Capture the cell that displays the provided text and extract its (X, Y) central coordinate. 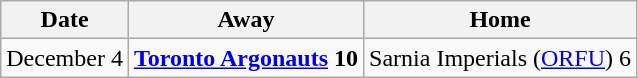
December 4 (65, 58)
Date (65, 20)
Away (246, 20)
Toronto Argonauts 10 (246, 58)
Sarnia Imperials (ORFU) 6 (500, 58)
Home (500, 20)
